Find where the given text appears and provide that cell's center as (x, y) coordinate. 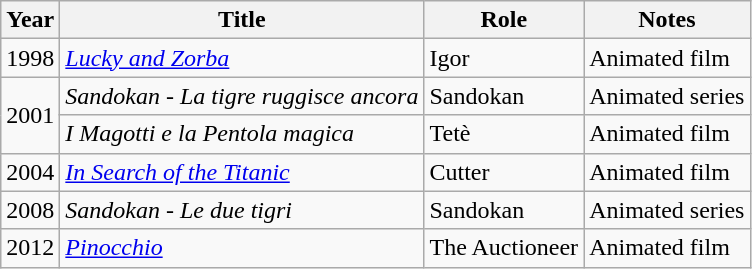
2004 (30, 172)
2012 (30, 248)
In Search of the Titanic (242, 172)
Tetè (504, 134)
The Auctioneer (504, 248)
Lucky and Zorba (242, 58)
2008 (30, 210)
Cutter (504, 172)
2001 (30, 115)
Igor (504, 58)
Title (242, 20)
Role (504, 20)
Notes (667, 20)
I Magotti e la Pentola magica (242, 134)
1998 (30, 58)
Sandokan - La tigre ruggisce ancora (242, 96)
Pinocchio (242, 248)
Sandokan - Le due tigri (242, 210)
Year (30, 20)
